Find where the given text appears and provide that cell's center as (x, y) coordinate. 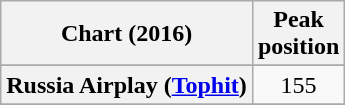
Peak position (298, 34)
Chart (2016) (127, 34)
Russia Airplay (Tophit) (127, 85)
155 (298, 85)
